Capture the cell that displays the provided text and extract its (X, Y) central coordinate. 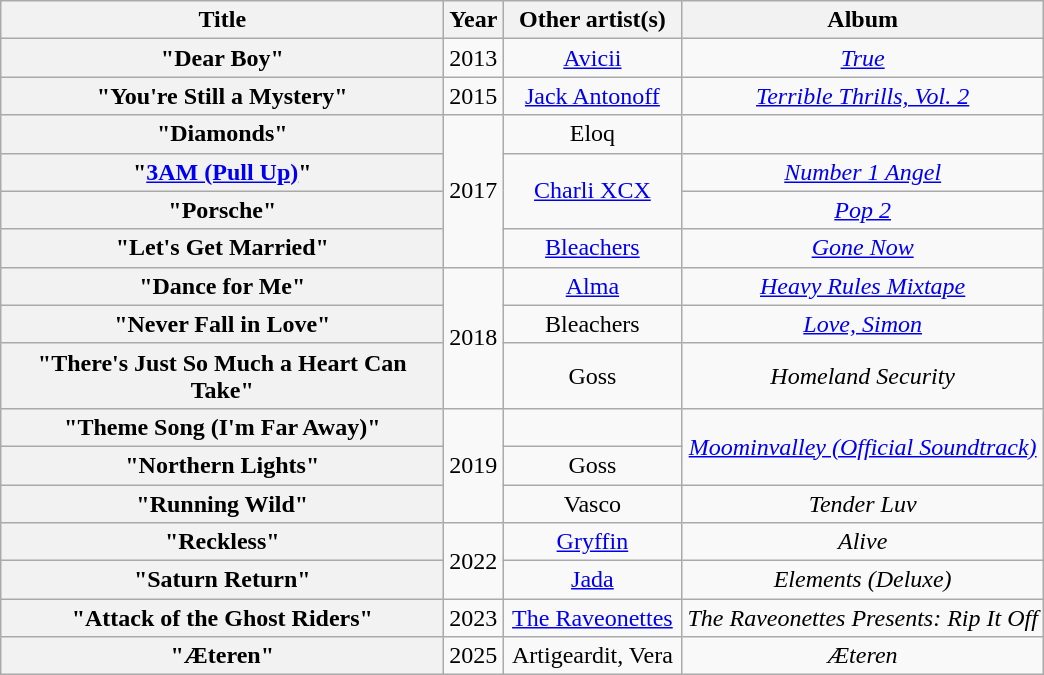
"Æteren" (222, 656)
Pop 2 (862, 210)
Gryffin (592, 542)
"Dance for Me" (222, 286)
2018 (474, 338)
2017 (474, 191)
"Saturn Return" (222, 580)
Æteren (862, 656)
"There's Just So Much a Heart Can Take" (222, 376)
"Porsche" (222, 210)
Moominvalley (Official Soundtrack) (862, 446)
Avicii (592, 58)
2019 (474, 465)
"Reckless" (222, 542)
Gone Now (862, 248)
Jada (592, 580)
Artigeardit, Vera (592, 656)
2013 (474, 58)
Alma (592, 286)
Tender Luv (862, 503)
Heavy Rules Mixtape (862, 286)
Charli XCX (592, 191)
Jack Antonoff (592, 96)
"Never Fall in Love" (222, 324)
Other artist(s) (592, 20)
True (862, 58)
"Running Wild" (222, 503)
Elements (Deluxe) (862, 580)
Eloq (592, 134)
Alive (862, 542)
Love, Simon (862, 324)
The Raveonettes (592, 618)
2015 (474, 96)
2022 (474, 561)
The Raveonettes Presents: Rip It Off (862, 618)
"Let's Get Married" (222, 248)
Terrible Thrills, Vol. 2 (862, 96)
Number 1 Angel (862, 172)
Album (862, 20)
2023 (474, 618)
Title (222, 20)
2025 (474, 656)
Vasco (592, 503)
"Diamonds" (222, 134)
Homeland Security (862, 376)
"You're Still a Mystery" (222, 96)
"Attack of the Ghost Riders" (222, 618)
"3AM (Pull Up)" (222, 172)
Year (474, 20)
"Theme Song (I'm Far Away)" (222, 427)
"Dear Boy" (222, 58)
"Northern Lights" (222, 465)
